Determine the [X, Y] coordinate at the center of the cell enclosing the given text.  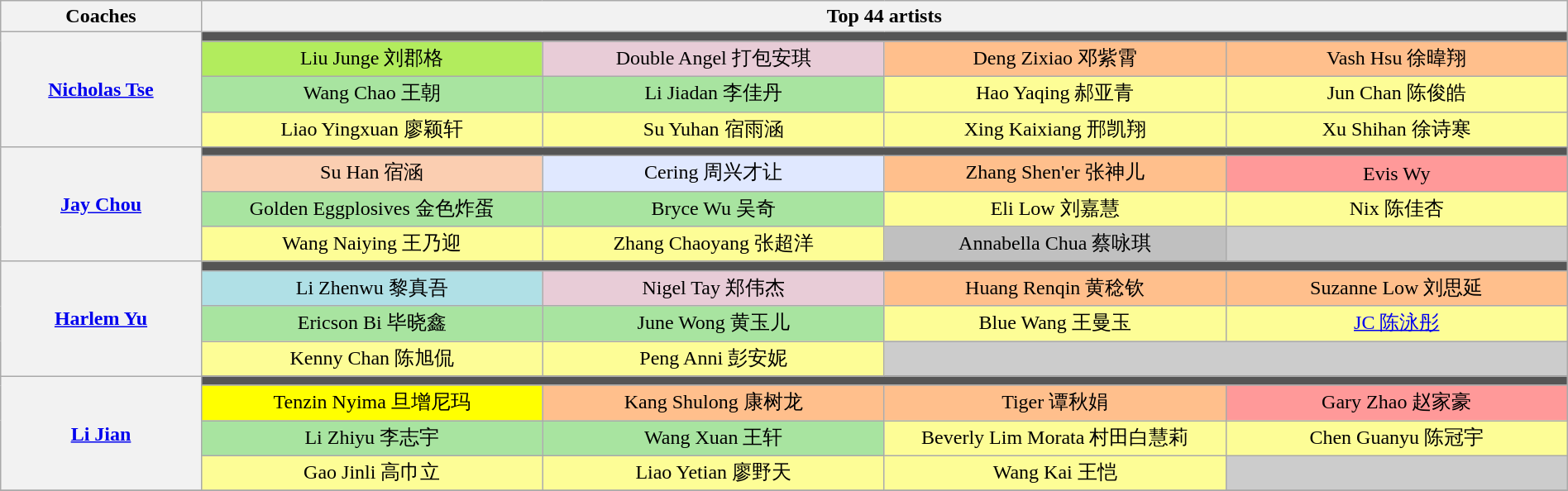
Nix 陈佳杏 [1396, 208]
Li Zhiyu 李志宇 [372, 438]
Suzanne Low 刘思延 [1396, 288]
Liao Yetian 廖野天 [713, 473]
Blue Wang 王曼玉 [1055, 324]
Li Jian [101, 433]
Nigel Tay 郑伟杰 [713, 288]
Wang Xuan 王轩 [713, 438]
Zhang Chaoyang 张超洋 [713, 245]
JC 陈泳彤 [1396, 324]
Tenzin Nyima 旦增尼玛 [372, 403]
Beverly Lim Morata 村田白慧莉 [1055, 438]
Ericson Bi 毕晓鑫 [372, 324]
June Wong 黄玉儿 [713, 324]
Zhang Shen'er 张神儿 [1055, 174]
Liao Yingxuan 廖颖轩 [372, 129]
Su Yuhan 宿雨涵 [713, 129]
Wang Naiying 王乃迎 [372, 245]
Su Han 宿涵 [372, 174]
Chen Guanyu 陈冠宇 [1396, 438]
Hao Yaqing 郝亚青 [1055, 94]
Xu Shihan 徐诗寒 [1396, 129]
Tiger 谭秋娟 [1055, 403]
Huang Renqin 黄稔钦 [1055, 288]
Xing Kaixiang 邢凯翔 [1055, 129]
Kang Shulong 康树龙 [713, 403]
Cering 周兴才让 [713, 174]
Evis Wy [1396, 174]
Vash Hsu 徐暐翔 [1396, 60]
Annabella Chua 蔡咏琪 [1055, 245]
Jun Chan 陈俊皓 [1396, 94]
Li Zhenwu 黎真吾 [372, 288]
Harlem Yu [101, 319]
Deng Zixiao 邓紫霄 [1055, 60]
Jay Chou [101, 205]
Kenny Chan 陈旭侃 [372, 359]
Double Angel 打包安琪 [713, 60]
Li Jiadan 李佳丹 [713, 94]
Top 44 artists [884, 17]
Gary Zhao 赵家豪 [1396, 403]
Wang Chao 王朝 [372, 94]
Nicholas Tse [101, 89]
Coaches [101, 17]
Golden Eggplosives 金色炸蛋 [372, 208]
Bryce Wu 吴奇 [713, 208]
Liu Junge 刘郡格 [372, 60]
Gao Jinli 高巾立 [372, 473]
Eli Low 刘嘉慧 [1055, 208]
Peng Anni 彭安妮 [713, 359]
Wang Kai 王恺 [1055, 473]
